From the cell containing the given text, extract its center point as (x, y) coordinate. 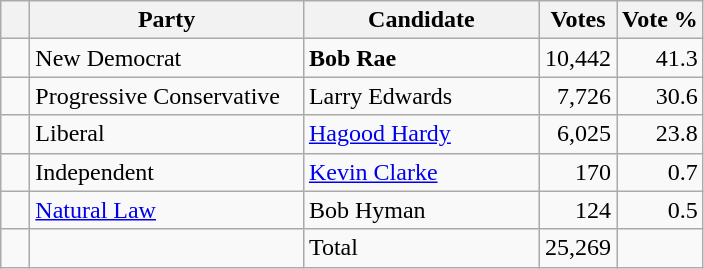
124 (578, 210)
Vote % (660, 20)
Liberal (167, 134)
Kevin Clarke (421, 172)
Votes (578, 20)
41.3 (660, 58)
Natural Law (167, 210)
170 (578, 172)
New Democrat (167, 58)
30.6 (660, 96)
Hagood Hardy (421, 134)
Bob Hyman (421, 210)
0.7 (660, 172)
7,726 (578, 96)
23.8 (660, 134)
10,442 (578, 58)
Larry Edwards (421, 96)
Progressive Conservative (167, 96)
Candidate (421, 20)
Independent (167, 172)
25,269 (578, 248)
6,025 (578, 134)
Bob Rae (421, 58)
Party (167, 20)
Total (421, 248)
0.5 (660, 210)
